Return the (X, Y) coordinate for the center point of the cell that contains the specified text.  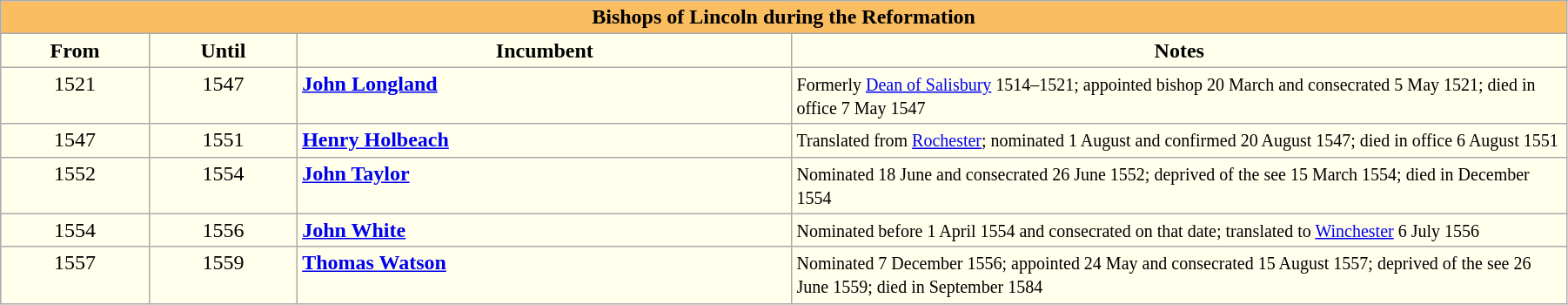
1551 (223, 140)
1552 (75, 185)
John Taylor (545, 185)
Nominated before 1 April 1554 and consecrated on that date; translated to Winchester 6 July 1556 (1179, 230)
Until (223, 51)
Translated from Rochester; nominated 1 August and confirmed 20 August 1547; died in office 6 August 1551 (1179, 140)
Notes (1179, 51)
1559 (223, 275)
1557 (75, 275)
1556 (223, 230)
Nominated 18 June and consecrated 26 June 1552; deprived of the see 15 March 1554; died in December 1554 (1179, 185)
Bishops of Lincoln during the Reformation (784, 17)
Nominated 7 December 1556; appointed 24 May and consecrated 15 August 1557; deprived of the see 26 June 1559; died in September 1584 (1179, 275)
1521 (75, 96)
Thomas Watson (545, 275)
John Longland (545, 96)
John White (545, 230)
From (75, 51)
Incumbent (545, 51)
Henry Holbeach (545, 140)
Formerly Dean of Salisbury 1514–1521; appointed bishop 20 March and consecrated 5 May 1521; died in office 7 May 1547 (1179, 96)
